Locate the cell with the specified text and output its [x, y] center coordinate. 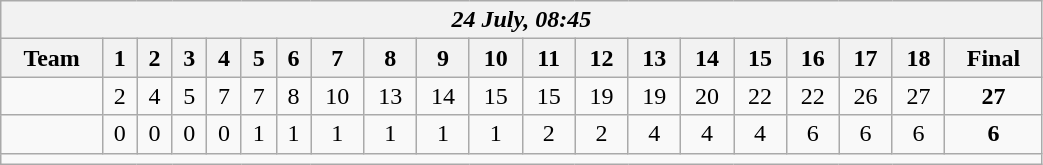
20 [708, 96]
11 [548, 58]
26 [866, 96]
12 [602, 58]
Final [994, 58]
Team [52, 58]
16 [812, 58]
24 July, 08:45 [522, 20]
18 [918, 58]
3 [190, 58]
17 [866, 58]
9 [444, 58]
